Output the (x, y) coordinate of the center of the cell containing the given text.  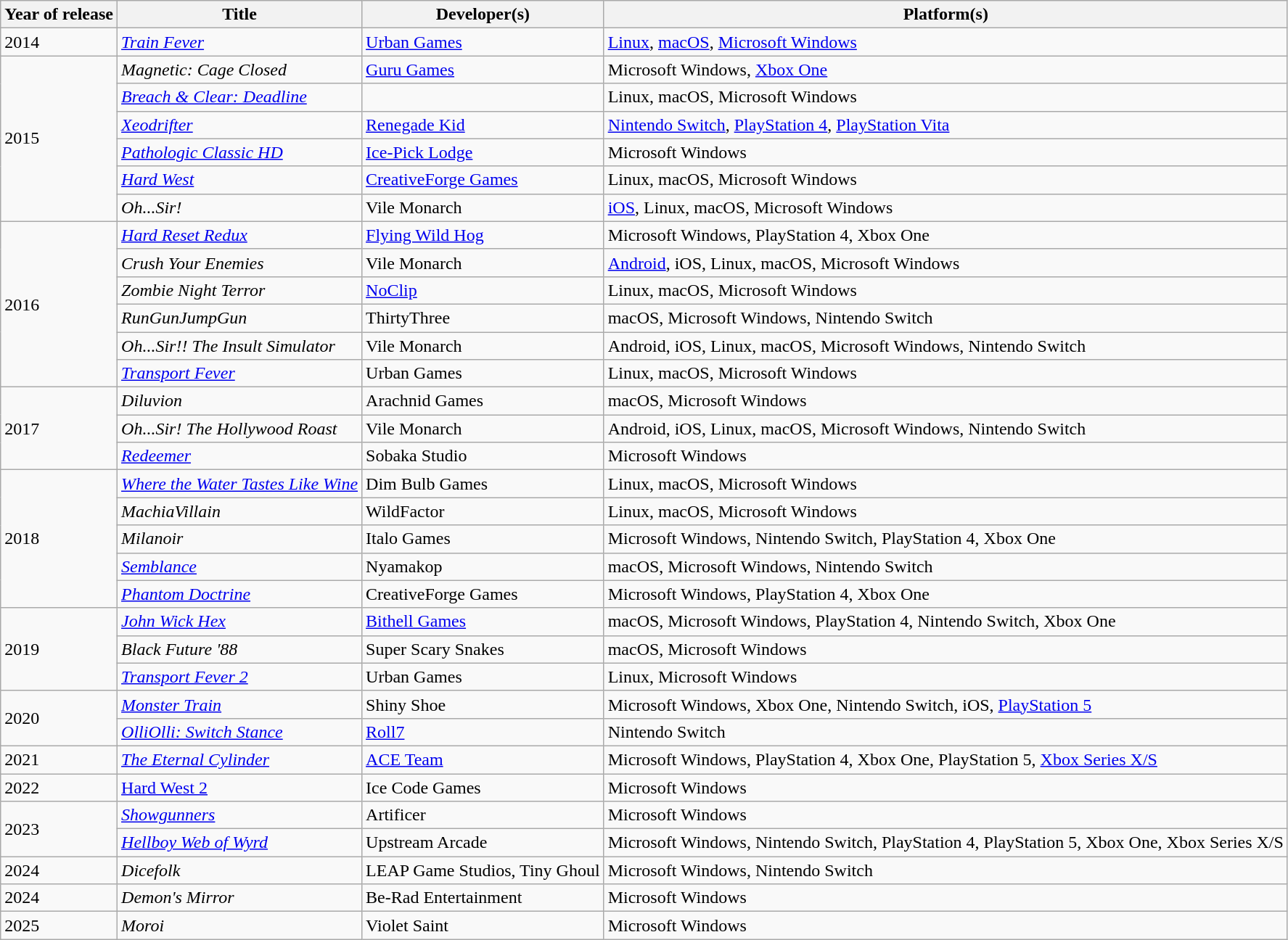
Hard Reset Redux (239, 235)
Dicefolk (239, 870)
iOS, Linux, macOS, Microsoft Windows (946, 207)
Showgunners (239, 815)
Violet Saint (483, 925)
2020 (60, 718)
Diluvion (239, 401)
2016 (60, 304)
NoClip (483, 290)
2022 (60, 787)
Microsoft Windows, Xbox One, Nintendo Switch, iOS, PlayStation 5 (946, 704)
Guru Games (483, 70)
Shiny Shoe (483, 704)
2015 (60, 139)
Flying Wild Hog (483, 235)
Breach & Clear: Deadline (239, 97)
The Eternal Cylinder (239, 759)
Hard West (239, 180)
Microsoft Windows, PlayStation 4, Xbox One, PlayStation 5, Xbox Series X/S (946, 759)
Arachnid Games (483, 401)
Year of release (60, 15)
Nyamakop (483, 566)
Microsoft Windows, Nintendo Switch, PlayStation 4, Xbox One (946, 539)
Renegade Kid (483, 125)
Bithell Games (483, 622)
Crush Your Enemies (239, 263)
Phantom Doctrine (239, 594)
Italo Games (483, 539)
WildFactor (483, 511)
Black Future '88 (239, 649)
Android, iOS, Linux, macOS, Microsoft Windows (946, 263)
2021 (60, 759)
Redeemer (239, 456)
Linux, Microsoft Windows (946, 677)
2018 (60, 539)
Oh...Sir! (239, 207)
ThirtyThree (483, 318)
Be-Rad Entertainment (483, 898)
Ice Code Games (483, 787)
macOS, Microsoft Windows, PlayStation 4, Nintendo Switch, Xbox One (946, 622)
Oh...Sir! The Hollywood Roast (239, 429)
Sobaka Studio (483, 456)
Monster Train (239, 704)
Developer(s) (483, 15)
2014 (60, 42)
Title (239, 15)
Upstream Arcade (483, 843)
Nintendo Switch (946, 732)
Pathologic Classic HD (239, 152)
Platform(s) (946, 15)
Xeodrifter (239, 125)
Roll7 (483, 732)
2023 (60, 829)
Zombie Night Terror (239, 290)
John Wick Hex (239, 622)
OlliOlli: Switch Stance (239, 732)
2017 (60, 429)
Microsoft Windows, Xbox One (946, 70)
Ice-Pick Lodge (483, 152)
LEAP Game Studios, Tiny Ghoul (483, 870)
RunGunJumpGun (239, 318)
Milanoir (239, 539)
Transport Fever 2 (239, 677)
Dim Bulb Games (483, 484)
Transport Fever (239, 374)
2025 (60, 925)
Hard West 2 (239, 787)
Demon's Mirror (239, 898)
Moroi (239, 925)
Magnetic: Cage Closed (239, 70)
Artificer (483, 815)
Train Fever (239, 42)
Oh...Sir!! The Insult Simulator (239, 346)
Hellboy Web of Wyrd (239, 843)
2019 (60, 649)
ACE Team (483, 759)
Nintendo Switch, PlayStation 4, PlayStation Vita (946, 125)
Where the Water Tastes Like Wine (239, 484)
Semblance (239, 566)
Microsoft Windows, Nintendo Switch, PlayStation 4, PlayStation 5, Xbox One, Xbox Series X/S (946, 843)
Microsoft Windows, Nintendo Switch (946, 870)
Super Scary Snakes (483, 649)
MachiaVillain (239, 511)
